Scan for the cell matching the given text and deliver its [X, Y] coordinate at center. 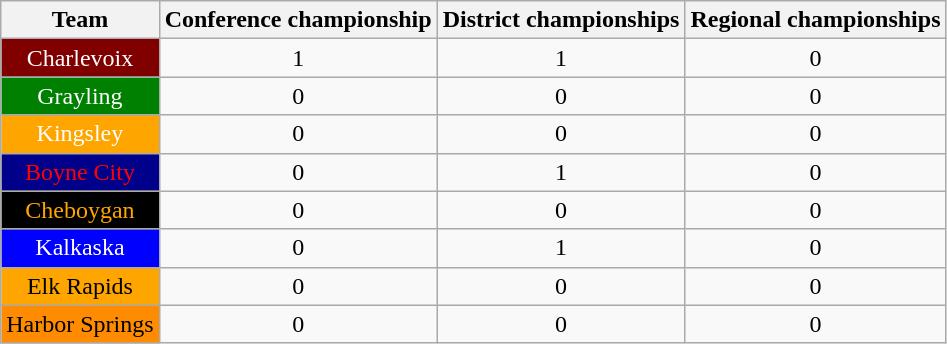
Charlevoix [80, 58]
Elk Rapids [80, 286]
Regional championships [816, 20]
Kalkaska [80, 248]
Conference championship [298, 20]
Cheboygan [80, 210]
Boyne City [80, 172]
District championships [561, 20]
Kingsley [80, 134]
Team [80, 20]
Grayling [80, 96]
Harbor Springs [80, 324]
